Identify which cell holds the provided text, then report its [X, Y] central coordinate. 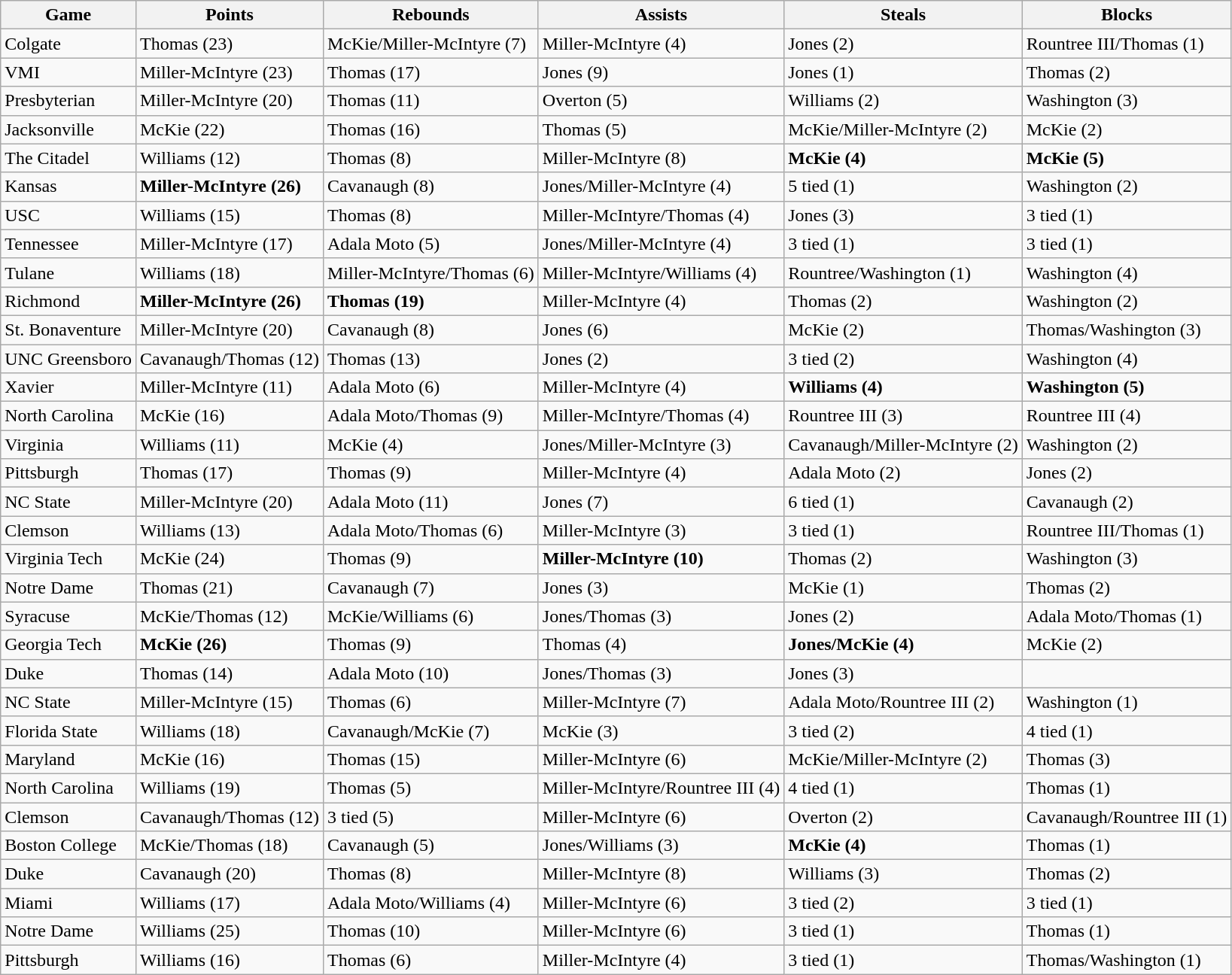
Adala Moto/Thomas (6) [430, 530]
McKie/Williams (6) [430, 616]
Thomas (3) [1127, 759]
Adala Moto (10) [430, 673]
McKie (5) [1127, 158]
VMI [68, 72]
Presbyterian [68, 101]
Williams (15) [229, 215]
Adala Moto/Williams (4) [430, 903]
Cavanaugh (2) [1127, 502]
Adala Moto (6) [430, 387]
Thomas (23) [229, 44]
Overton (2) [903, 816]
Williams (3) [903, 874]
Jones/Miller-McIntyre (3) [661, 445]
Miller-McIntyre (11) [229, 387]
McKie (22) [229, 129]
Assists [661, 15]
Thomas (15) [430, 759]
Miller-McIntyre/Williams (4) [661, 272]
Jones/McKie (4) [903, 645]
Game [68, 15]
McKie (26) [229, 645]
Adala Moto (5) [430, 244]
Georgia Tech [68, 645]
Adala Moto/Rountree III (2) [903, 702]
Syracuse [68, 616]
UNC Greensboro [68, 359]
McKie (24) [229, 559]
Cavanaugh (5) [430, 846]
5 tied (1) [903, 187]
Blocks [1127, 15]
Thomas (14) [229, 673]
Thomas (16) [430, 129]
Thomas (4) [661, 645]
Rebounds [430, 15]
Overton (5) [661, 101]
3 tied (5) [430, 816]
Williams (4) [903, 387]
Williams (25) [229, 931]
McKie/Thomas (18) [229, 846]
Rountree III (3) [903, 416]
Thomas/Washington (1) [1127, 960]
Williams (16) [229, 960]
Jones (7) [661, 502]
Jones (9) [661, 72]
Miller-McIntyre (7) [661, 702]
Maryland [68, 759]
Jones (1) [903, 72]
Adala Moto (2) [903, 473]
Miller-McIntyre (23) [229, 72]
Thomas/Washington (3) [1127, 330]
The Citadel [68, 158]
Thomas (13) [430, 359]
Thomas (19) [430, 301]
Miller-McIntyre (3) [661, 530]
Cavanaugh (7) [430, 588]
Williams (2) [903, 101]
Cavanaugh/Rountree III (1) [1127, 816]
Xavier [68, 387]
Jones (6) [661, 330]
Thomas (11) [430, 101]
Tulane [68, 272]
Tennessee [68, 244]
Williams (13) [229, 530]
Richmond [68, 301]
Colgate [68, 44]
Miller-McIntyre (10) [661, 559]
Williams (17) [229, 903]
Adala Moto/Thomas (1) [1127, 616]
Jones/Williams (3) [661, 846]
Williams (19) [229, 788]
Washington (1) [1127, 702]
Rountree III (4) [1127, 416]
Boston College [68, 846]
McKie/Thomas (12) [229, 616]
McKie/Miller-McIntyre (7) [430, 44]
Cavanaugh/McKie (7) [430, 730]
Adala Moto/Thomas (9) [430, 416]
Miami [68, 903]
Virginia [68, 445]
Cavanaugh (20) [229, 874]
Miller-McIntyre/Rountree III (4) [661, 788]
McKie (3) [661, 730]
Williams (12) [229, 158]
Florida State [68, 730]
USC [68, 215]
Miller-McIntyre/Thomas (6) [430, 272]
Thomas (10) [430, 931]
St. Bonaventure [68, 330]
Miller-McIntyre (15) [229, 702]
Williams (11) [229, 445]
McKie (1) [903, 588]
Adala Moto (11) [430, 502]
Jacksonville [68, 129]
Virginia Tech [68, 559]
Miller-McIntyre (17) [229, 244]
Cavanaugh/Miller-McIntyre (2) [903, 445]
Kansas [68, 187]
Points [229, 15]
Steals [903, 15]
Thomas (21) [229, 588]
Rountree/Washington (1) [903, 272]
6 tied (1) [903, 502]
Washington (5) [1127, 387]
